Return [X, Y] of the center of cell containing provided text 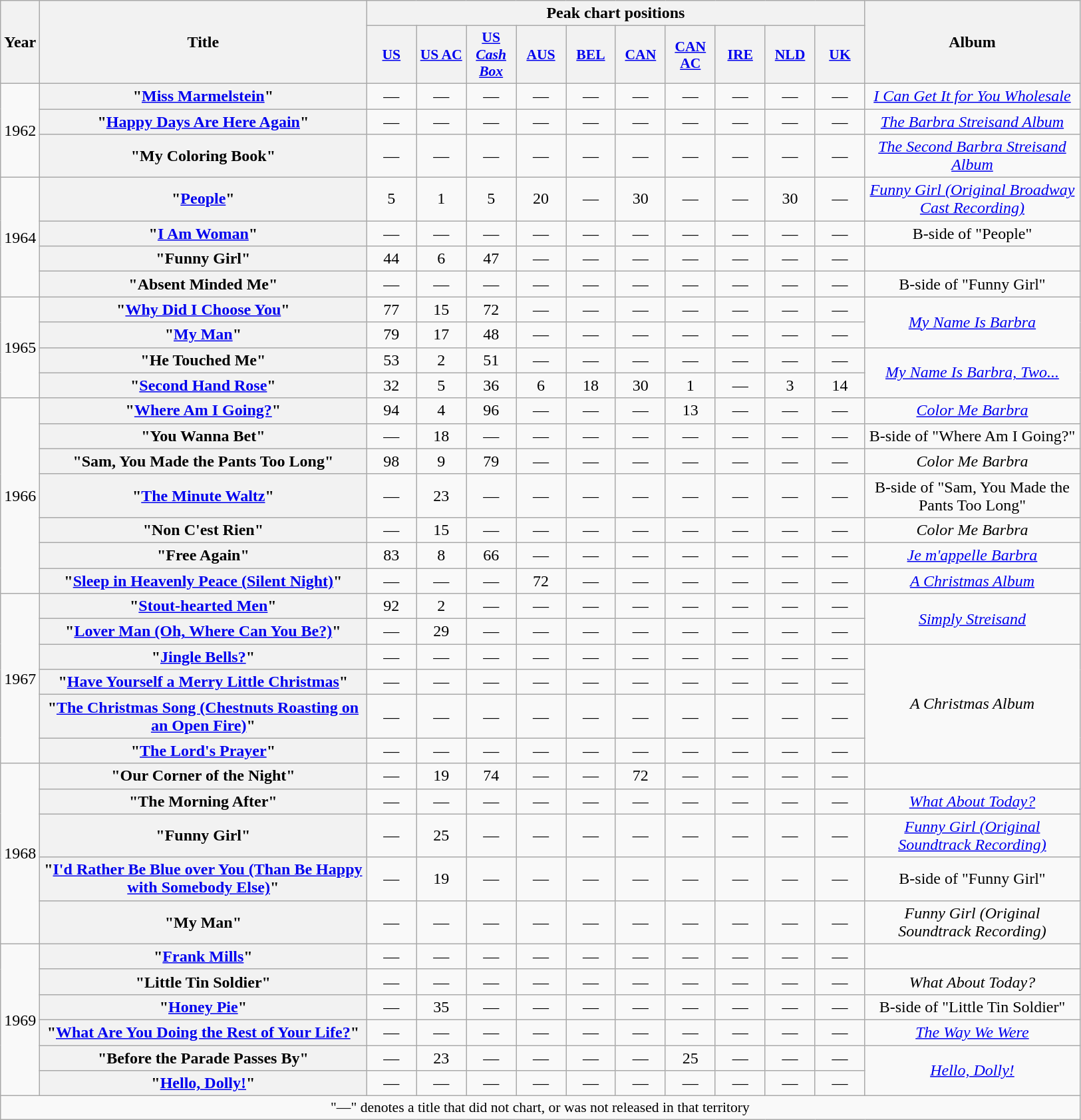
"Stout-hearted Men" [204, 606]
B-side of "Little Tin Soldier" [973, 1007]
"Have Yourself a Merry Little Christmas" [204, 682]
"The Minute Waltz" [204, 495]
UK [840, 55]
BEL [591, 55]
1969 [20, 1020]
US AC [442, 55]
98 [391, 461]
"Absent Minded Me" [204, 284]
"Before the Parade Passes By" [204, 1057]
"Sam, You Made the Pants Too Long" [204, 461]
29 [442, 632]
US Cash Box [491, 55]
94 [391, 411]
83 [391, 555]
IRE [740, 55]
"The Morning After" [204, 801]
B-side of "Where Am I Going?" [973, 436]
13 [691, 411]
96 [491, 411]
Year [20, 43]
"Little Tin Soldier" [204, 982]
35 [442, 1007]
48 [491, 335]
"You Wanna Bet" [204, 436]
My Name Is Barbra [973, 322]
"I Am Woman" [204, 234]
"Honey Pie" [204, 1007]
9 [442, 461]
51 [491, 360]
20 [541, 200]
The Second Barbra Streisand Album [973, 156]
"Second Hand Rose" [204, 385]
"Where Am I Going?" [204, 411]
The Way We Were [973, 1032]
Album [973, 43]
"Miss Marmelstein" [204, 96]
1968 [20, 853]
"Sleep in Heavenly Peace (Silent Night)" [204, 581]
"The Christmas Song (Chestnuts Roasting on an Open Fire)" [204, 716]
"The Lord's Prayer" [204, 751]
"Jingle Bells?" [204, 657]
53 [391, 360]
44 [391, 259]
NLD [790, 55]
8 [442, 555]
74 [491, 776]
Funny Girl (Original Broadway Cast Recording) [973, 200]
Peak chart positions [616, 13]
CAN [640, 55]
"What Are You Doing the Rest of Your Life?" [204, 1032]
1967 [20, 679]
1962 [20, 130]
Title [204, 43]
"Why Did I Choose You" [204, 309]
"I'd Rather Be Blue over You (Than Be Happy with Somebody Else)" [204, 878]
"Happy Days Are Here Again" [204, 122]
32 [391, 385]
36 [491, 385]
4 [442, 411]
AUS [541, 55]
B-side of "Sam, You Made the Pants Too Long" [973, 495]
"Our Corner of the Night" [204, 776]
17 [442, 335]
3 [790, 385]
Hello, Dolly! [973, 1070]
47 [491, 259]
CAN AC [691, 55]
"My Coloring Book" [204, 156]
US [391, 55]
I Can Get It for You Wholesale [973, 96]
1964 [20, 237]
"Non C'est Rien" [204, 530]
1966 [20, 495]
1965 [20, 347]
Simply Streisand [973, 619]
92 [391, 606]
"People" [204, 200]
"He Touched Me" [204, 360]
"Lover Man (Oh, Where Can You Be?)" [204, 632]
Je m'appelle Barbra [973, 555]
"Free Again" [204, 555]
B-side of "People" [973, 234]
"—" denotes a title that did not chart, or was not released in that territory [540, 1108]
"Frank Mills" [204, 956]
"Hello, Dolly!" [204, 1083]
The Barbra Streisand Album [973, 122]
77 [391, 309]
66 [491, 555]
14 [840, 385]
My Name Is Barbra, Two... [973, 373]
